Pinpoint the cell where the given text exists, returning its [X, Y] midpoint coordinate. 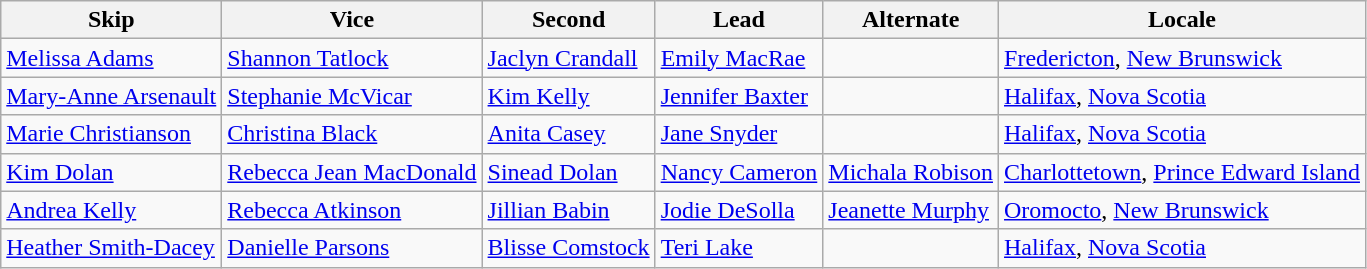
Christina Black [352, 134]
Shannon Tatlock [352, 58]
Marie Christianson [112, 134]
Fredericton, New Brunswick [1182, 58]
Michala Robison [911, 172]
Heather Smith-Dacey [112, 248]
Alternate [911, 20]
Anita Casey [568, 134]
Danielle Parsons [352, 248]
Emily MacRae [739, 58]
Lead [739, 20]
Jodie DeSolla [739, 210]
Teri Lake [739, 248]
Kim Kelly [568, 96]
Charlottetown, Prince Edward Island [1182, 172]
Jane Snyder [739, 134]
Andrea Kelly [112, 210]
Locale [1182, 20]
Stephanie McVicar [352, 96]
Sinead Dolan [568, 172]
Mary-Anne Arsenault [112, 96]
Jaclyn Crandall [568, 58]
Jillian Babin [568, 210]
Vice [352, 20]
Jeanette Murphy [911, 210]
Skip [112, 20]
Jennifer Baxter [739, 96]
Blisse Comstock [568, 248]
Second [568, 20]
Melissa Adams [112, 58]
Rebecca Atkinson [352, 210]
Rebecca Jean MacDonald [352, 172]
Nancy Cameron [739, 172]
Oromocto, New Brunswick [1182, 210]
Kim Dolan [112, 172]
